Find where the given text appears and provide that cell's center as (X, Y) coordinate. 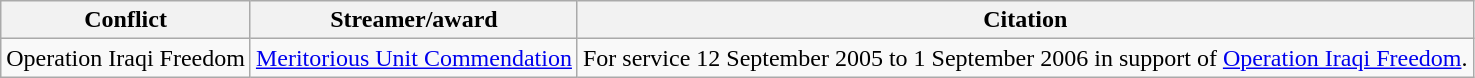
Streamer/award (414, 20)
Meritorious Unit Commendation (414, 58)
For service 12 September 2005 to 1 September 2006 in support of Operation Iraqi Freedom. (1025, 58)
Operation Iraqi Freedom (126, 58)
Citation (1025, 20)
Conflict (126, 20)
